Detect which cell encompasses the target text, then output its (X, Y) center coordinate. 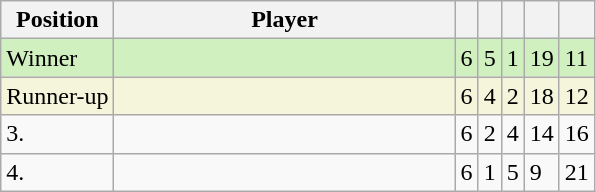
9 (542, 172)
Winner (58, 58)
Position (58, 20)
3. (58, 134)
12 (576, 96)
18 (542, 96)
21 (576, 172)
11 (576, 58)
19 (542, 58)
Player (284, 20)
16 (576, 134)
Runner-up (58, 96)
4. (58, 172)
14 (542, 134)
